Scan for the cell matching the given text and deliver its (X, Y) coordinate at center. 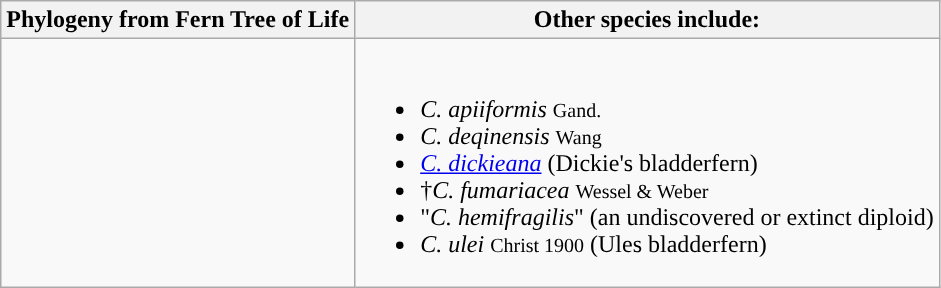
Other species include: (648, 20)
Phylogeny from Fern Tree of Life (178, 20)
